Extract the (x, y) coordinate from the center of the cell holding the provided text.  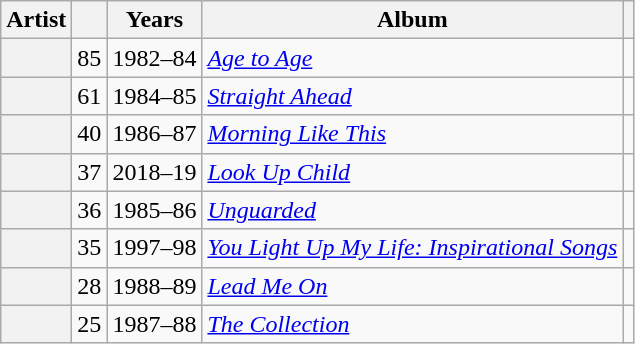
61 (90, 96)
1988–89 (154, 286)
Lead Me On (412, 286)
25 (90, 324)
35 (90, 248)
Album (412, 20)
40 (90, 134)
The Collection (412, 324)
Years (154, 20)
28 (90, 286)
36 (90, 210)
1986–87 (154, 134)
1982–84 (154, 58)
37 (90, 172)
85 (90, 58)
Look Up Child (412, 172)
1985–86 (154, 210)
1987–88 (154, 324)
1984–85 (154, 96)
You Light Up My Life: Inspirational Songs (412, 248)
Morning Like This (412, 134)
Straight Ahead (412, 96)
Artist (36, 20)
2018–19 (154, 172)
Age to Age (412, 58)
Unguarded (412, 210)
1997–98 (154, 248)
